Return the [x, y] coordinate for the center point of the cell that contains the specified text.  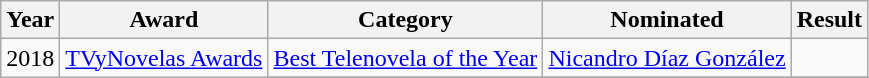
Nominated [667, 20]
2018 [30, 58]
Award [164, 20]
Year [30, 20]
Result [829, 20]
TVyNovelas Awards [164, 58]
Category [406, 20]
Nicandro Díaz González [667, 58]
Best Telenovela of the Year [406, 58]
